Search for the cell housing the specified text and yield its [x, y] center coordinate. 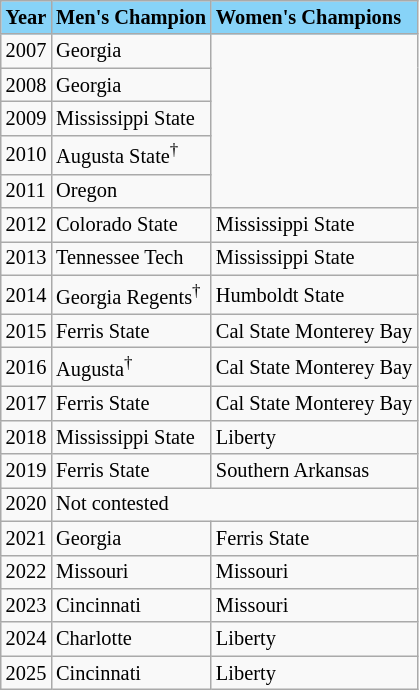
2009 [26, 118]
Women's Champions [314, 17]
Southern Arkansas [314, 471]
2024 [26, 639]
Colorado State [131, 225]
2012 [26, 225]
Georgia Regents† [131, 294]
Oregon [131, 191]
Men's Champion [131, 17]
2016 [26, 368]
2019 [26, 471]
2010 [26, 154]
2017 [26, 403]
2015 [26, 331]
Tennessee Tech [131, 258]
2018 [26, 437]
Humboldt State [314, 294]
2007 [26, 51]
Augusta† [131, 368]
2020 [26, 504]
2013 [26, 258]
2022 [26, 572]
2014 [26, 294]
2023 [26, 605]
2011 [26, 191]
Augusta State† [131, 154]
2008 [26, 85]
2025 [26, 673]
2021 [26, 538]
Not contested [234, 504]
Charlotte [131, 639]
Year [26, 17]
